Detect which cell encompasses the target text, then output its (X, Y) center coordinate. 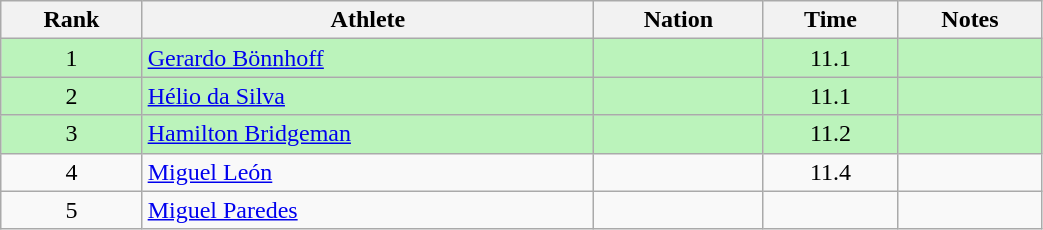
4 (72, 172)
11.2 (830, 134)
3 (72, 134)
5 (72, 210)
Miguel León (368, 172)
Time (830, 20)
Gerardo Bönnhoff (368, 58)
Notes (970, 20)
2 (72, 96)
1 (72, 58)
Rank (72, 20)
Miguel Paredes (368, 210)
Hélio da Silva (368, 96)
Athlete (368, 20)
Hamilton Bridgeman (368, 134)
Nation (678, 20)
11.4 (830, 172)
